Capture the cell that displays the provided text and extract its [X, Y] central coordinate. 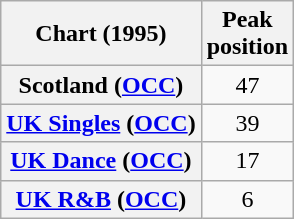
17 [247, 161]
47 [247, 85]
Chart (1995) [101, 34]
Scotland (OCC) [101, 85]
UK R&B (OCC) [101, 199]
39 [247, 123]
Peakposition [247, 34]
6 [247, 199]
UK Singles (OCC) [101, 123]
UK Dance (OCC) [101, 161]
